Locate the cell with the specified text and output its (X, Y) center coordinate. 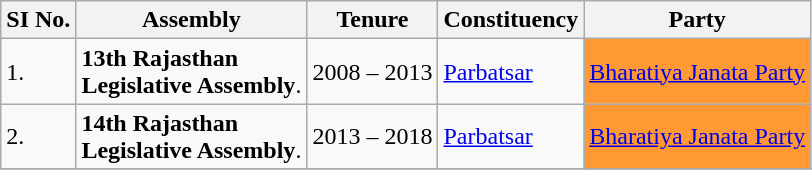
14th RajasthanLegislative Assembly. (192, 136)
SI No. (38, 20)
Assembly (192, 20)
Party (698, 20)
2013 – 2018 (372, 136)
2. (38, 136)
Tenure (372, 20)
2008 – 2013 (372, 72)
Constituency (511, 20)
1. (38, 72)
13th RajasthanLegislative Assembly. (192, 72)
